Return (X, Y) of the center of cell containing provided text 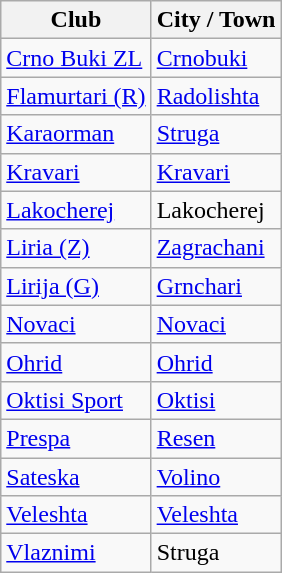
Karaorman (76, 134)
Vlaznimi (76, 553)
Oktisi Sport (76, 400)
Sateska (76, 477)
Liria (Z) (76, 248)
Crno Buki ZL (76, 58)
City / Town (216, 20)
Grnchari (216, 286)
Prespa (76, 438)
Resen (216, 438)
Zagrachani (216, 248)
Club (76, 20)
Crnobuki (216, 58)
Flamurtari (R) (76, 96)
Radolishta (216, 96)
Lirija (G) (76, 286)
Volino (216, 477)
Oktisi (216, 400)
